Capture the cell that displays the provided text and extract its (x, y) central coordinate. 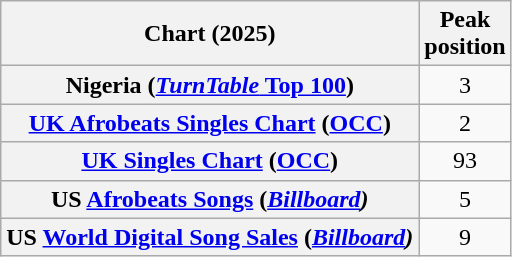
US World Digital Song Sales (Billboard) (210, 237)
UK Afrobeats Singles Chart (OCC) (210, 123)
2 (465, 123)
Nigeria (TurnTable Top 100) (210, 85)
3 (465, 85)
UK Singles Chart (OCC) (210, 161)
Peakposition (465, 34)
9 (465, 237)
US Afrobeats Songs (Billboard) (210, 199)
93 (465, 161)
Chart (2025) (210, 34)
5 (465, 199)
